Search for the cell housing the specified text and yield its [X, Y] center coordinate. 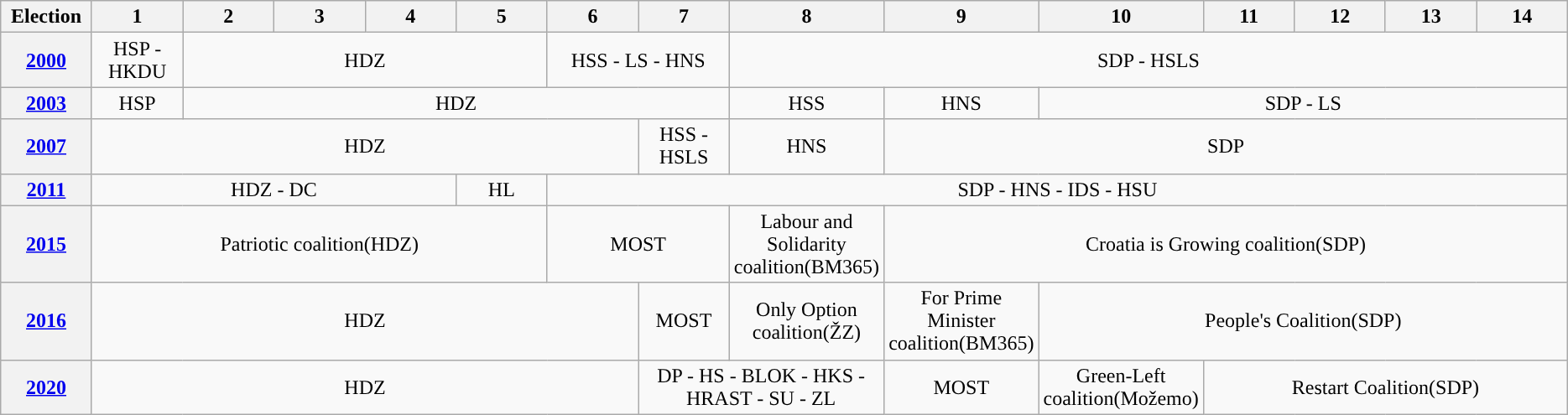
8 [806, 17]
12 [1341, 17]
7 [685, 17]
5 [502, 17]
HSS - HSLS [685, 146]
10 [1121, 17]
1 [138, 17]
2003 [47, 103]
Restart Coalition(SDP) [1385, 387]
2011 [47, 189]
For Prime Minister coalition(BM365) [961, 321]
13 [1431, 17]
DP - HS - BLOK - HKS - HRAST - SU - ZL [762, 387]
4 [411, 17]
2015 [47, 244]
People's Coalition(SDP) [1304, 321]
Green-Left coalition(Možemo) [1121, 387]
HL [502, 189]
2007 [47, 146]
2016 [47, 321]
2 [228, 17]
HSP - HKDU [138, 60]
HSP [138, 103]
14 [1522, 17]
3 [319, 17]
Only Option coalition(ŽZ) [806, 321]
HSS - LS - HNS [638, 60]
9 [961, 17]
Croatia is Growing coalition(SDP) [1227, 244]
Election [47, 17]
HSS [806, 103]
SDP [1227, 146]
11 [1248, 17]
SDP - LS [1304, 103]
6 [592, 17]
2020 [47, 387]
Labour and Solidarity coalition(BM365) [806, 244]
SDP - HSLS [1148, 60]
HDZ - DC [273, 189]
Patriotic coalition(HDZ) [319, 244]
SDP - HNS - IDS - HSU [1057, 189]
2000 [47, 60]
